Scan for the cell matching the given text and deliver its [x, y] coordinate at center. 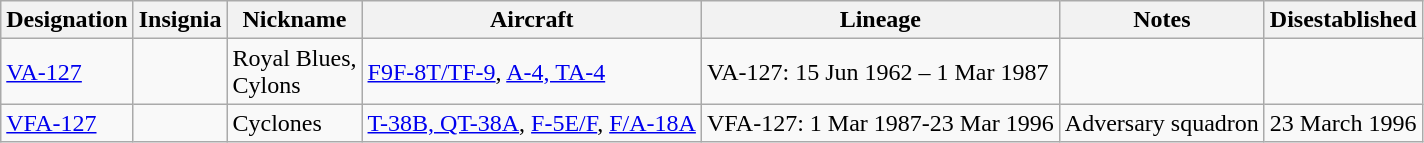
VFA-127: 1 Mar 1987-23 Mar 1996 [880, 123]
Nickname [294, 20]
VA-127 [67, 72]
F9F-8T/TF-9, A-4, TA-4 [532, 72]
Cyclones [294, 123]
Aircraft [532, 20]
Lineage [880, 20]
Disestablished [1343, 20]
Adversary squadron [1162, 123]
Designation [67, 20]
VA-127: 15 Jun 1962 – 1 Mar 1987 [880, 72]
Notes [1162, 20]
T-38B, QT-38A, F-5E/F, F/A-18A [532, 123]
Insignia [180, 20]
Royal Blues,Cylons [294, 72]
VFA-127 [67, 123]
23 March 1996 [1343, 123]
